Pinpoint the cell where the given text exists, returning its [X, Y] midpoint coordinate. 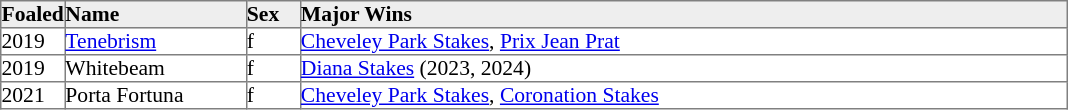
Whitebeam [156, 68]
Foaled [33, 14]
Name [156, 14]
Major Wins [683, 14]
Cheveley Park Stakes, Coronation Stakes [683, 96]
Tenebrism [156, 42]
Sex [273, 14]
Porta Fortuna [156, 96]
Cheveley Park Stakes, Prix Jean Prat [683, 42]
Diana Stakes (2023, 2024) [683, 68]
2021 [33, 96]
